Return the [x, y] coordinate for the center point of the cell that contains the specified text.  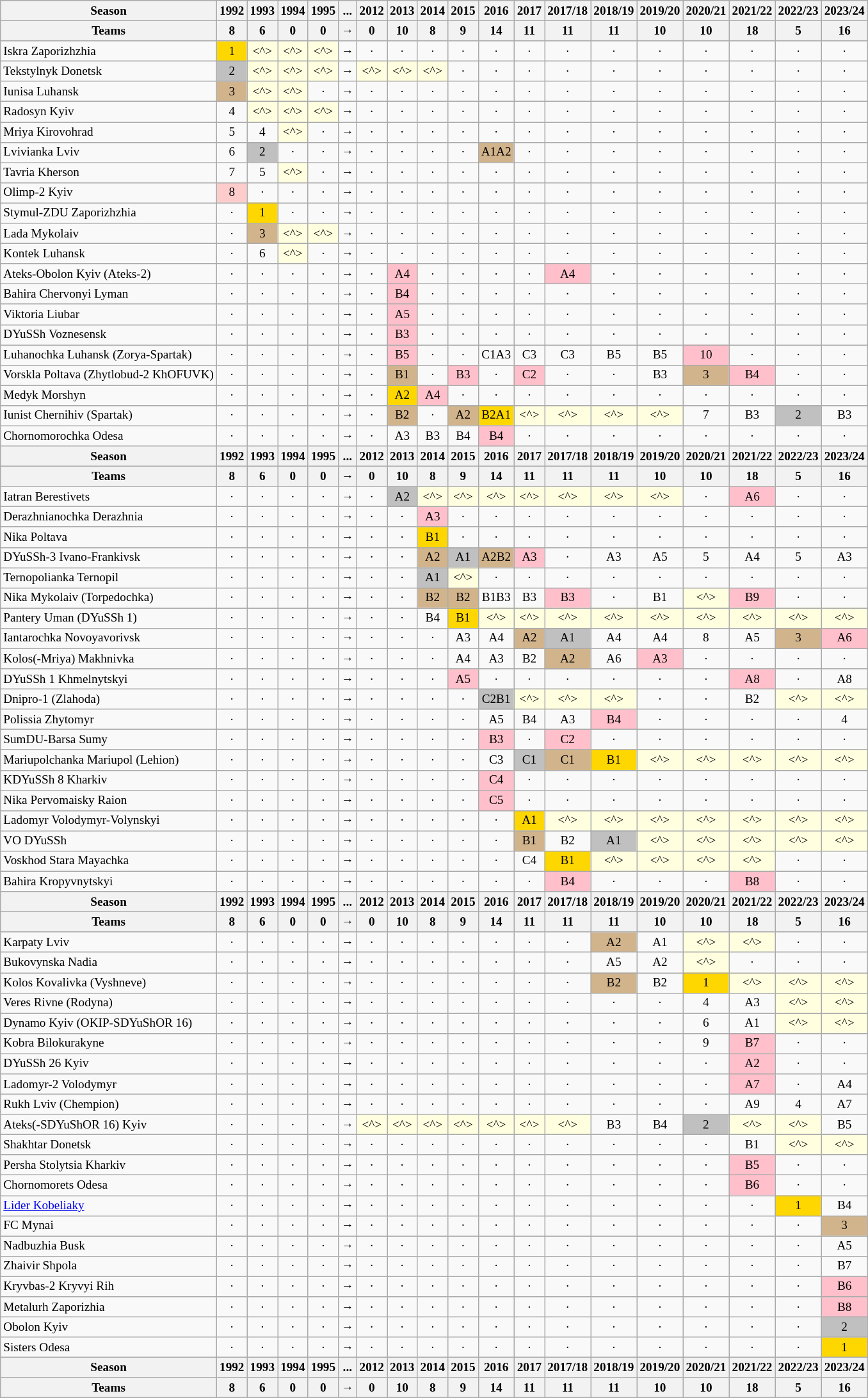
FC Mynai [109, 1226]
Viktoria Liubar [109, 314]
B1B3 [496, 598]
Tekstylnyk Donetsk [109, 71]
Iunisa Luhansk [109, 92]
Bahira Chervonyi Lyman [109, 294]
Olimp-2 Kyiv [109, 193]
Voskhod Stara Mayachka [109, 861]
Nika Poltava [109, 537]
Ternopolianka Ternopil [109, 577]
Bahira Kropyvnytskyi [109, 881]
DYuSSh Voznesensk [109, 335]
Chornomorochka Odesa [109, 436]
Karpaty Lviv [109, 942]
Kryvbas-2 Kryvyi Rih [109, 1287]
Iunist Chernihiv (Spartak) [109, 415]
C1A3 [496, 355]
Zhaivir Shpola [109, 1266]
Obolon Kyiv [109, 1327]
Kolos(-Mriya) Makhnivka [109, 659]
Bukovynska Nadia [109, 963]
C2B1 [496, 699]
Nika Mykolaiv (Torpedochka) [109, 598]
Mriya Kirovohrad [109, 132]
Kolos Kovalivka (Vyshneve) [109, 983]
Luhanochka Luhansk (Zorya-Spartak) [109, 355]
Vorskla Poltava (Zhytlobud-2 KhOFUVK) [109, 375]
Sisters Odesa [109, 1347]
Ateks-Obolon Kyiv (Ateks-2) [109, 274]
Veres Rivne (Rodyna) [109, 1003]
Lada Mykolaiv [109, 234]
SumDU-Barsa Sumy [109, 740]
Derazhnianochka Derazhnia [109, 517]
Stymul-ZDU Zaporizhzhia [109, 213]
Lider Kobeliaky [109, 1205]
A9 [752, 1104]
Kobra Bilokurakyne [109, 1043]
Chornomorets Odesa [109, 1185]
Shakhtar Donetsk [109, 1145]
A1A2 [496, 152]
A2B2 [496, 558]
Mariupolchanka Mariupol (Lehion) [109, 760]
Nadbuzhia Busk [109, 1246]
Ladomyr Volodymyr-Volynskyi [109, 821]
DYuSSh 26 Kyiv [109, 1064]
Iantarochka Novoyavorivsk [109, 638]
Ladomyr-2 Volodymyr [109, 1084]
Medyk Morshyn [109, 396]
Ateks(-SDYuShOR 16) Kyiv [109, 1125]
Persha Stolytsia Kharkiv [109, 1165]
Lvivianka Lviv [109, 152]
Pantery Uman (DYuSSh 1) [109, 618]
Dynamo Kyiv (OKIP-SDYuShOR 16) [109, 1024]
DYuSSh 1 Khmelnytskyi [109, 679]
Polissia Zhytomyr [109, 719]
Iskra Zaporizhzhia [109, 51]
Rukh Lviv (Chempion) [109, 1104]
Dnipro-1 (Zlahoda) [109, 699]
Nika Pervomaisky Raion [109, 801]
Iatran Berestivets [109, 497]
VO DYuSSh [109, 841]
KDYuSSh 8 Kharkiv [109, 780]
C5 [496, 801]
Tavria Kherson [109, 173]
B2A1 [496, 415]
DYuSSh-3 Ivano-Frankivsk [109, 558]
B9 [752, 598]
Kontek Luhansk [109, 253]
Radosyn Kyiv [109, 112]
Metalurh Zaporizhia [109, 1307]
